For the text-containing cell, return its midpoint in (X, Y) coordinate format. 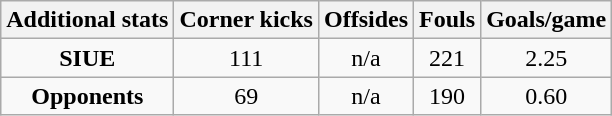
SIUE (88, 58)
2.25 (546, 58)
Additional stats (88, 20)
69 (246, 96)
221 (448, 58)
Offsides (366, 20)
190 (448, 96)
Opponents (88, 96)
Corner kicks (246, 20)
Goals/game (546, 20)
Fouls (448, 20)
111 (246, 58)
0.60 (546, 96)
